Pinpoint the cell where the given text exists, returning its (X, Y) midpoint coordinate. 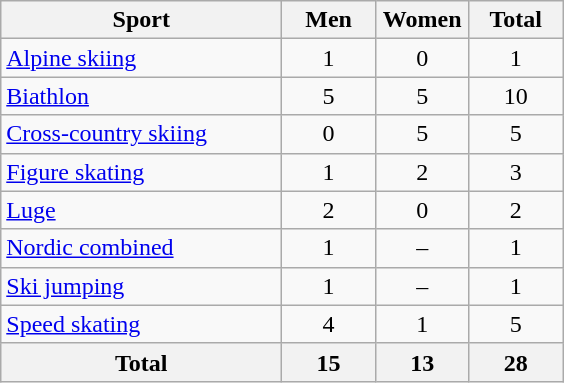
28 (516, 362)
13 (422, 362)
Alpine skiing (142, 58)
Women (422, 20)
10 (516, 96)
Sport (142, 20)
4 (329, 324)
3 (516, 172)
Nordic combined (142, 248)
Luge (142, 210)
Ski jumping (142, 286)
15 (329, 362)
Figure skating (142, 172)
Men (329, 20)
Biathlon (142, 96)
Cross-country skiing (142, 134)
Speed skating (142, 324)
